For the text-containing cell, return its midpoint in [X, Y] coordinate format. 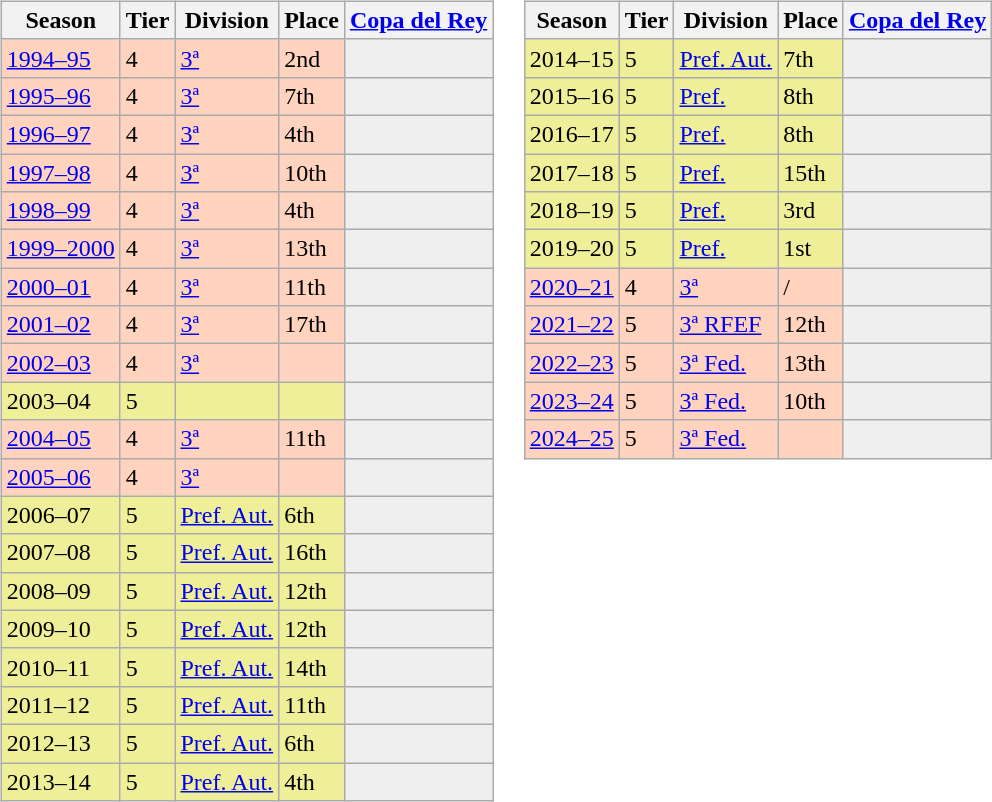
2004–05 [60, 439]
1996–97 [60, 134]
2nd [312, 58]
2008–09 [60, 591]
2017–18 [572, 173]
2015–16 [572, 96]
2013–14 [60, 781]
2000–01 [60, 287]
2018–19 [572, 211]
14th [312, 667]
1998–99 [60, 211]
/ [811, 287]
15th [811, 173]
2020–21 [572, 287]
2023–24 [572, 401]
17th [312, 325]
2010–11 [60, 667]
2001–02 [60, 325]
2002–03 [60, 363]
1997–98 [60, 173]
2007–08 [60, 553]
1995–96 [60, 96]
2021–22 [572, 325]
3rd [811, 211]
1994–95 [60, 58]
16th [312, 553]
2009–10 [60, 629]
3ª RFEF [726, 325]
2022–23 [572, 363]
2014–15 [572, 58]
1st [811, 249]
2016–17 [572, 134]
2005–06 [60, 477]
2012–13 [60, 743]
2019–20 [572, 249]
1999–2000 [60, 249]
2003–04 [60, 401]
2024–25 [572, 439]
2011–12 [60, 705]
2006–07 [60, 515]
